Find where the given text appears and provide that cell's center as (X, Y) coordinate. 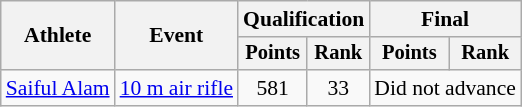
Event (176, 36)
Athlete (58, 36)
581 (272, 88)
Did not advance (445, 88)
Final (445, 19)
Saiful Alam (58, 88)
10 m air rifle (176, 88)
Qualification (304, 19)
33 (338, 88)
